Capture the cell that displays the provided text and extract its [X, Y] central coordinate. 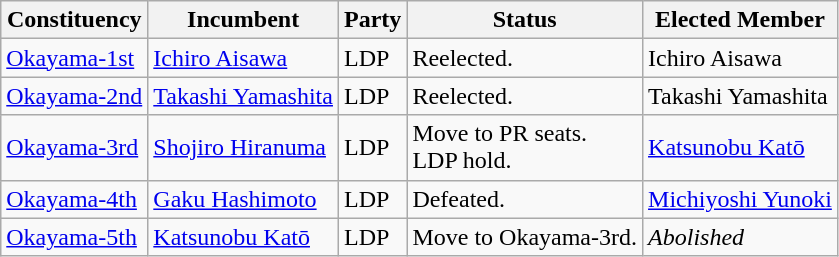
Move to PR seats.LDP hold. [525, 148]
Shojiro Hiranuma [244, 148]
Party [372, 20]
Status [525, 20]
Constituency [74, 20]
Move to Okayama-3rd. [525, 237]
Defeated. [525, 199]
Okayama-2nd [74, 96]
Okayama-3rd [74, 148]
Michiyoshi Yunoki [740, 199]
Okayama-5th [74, 237]
Elected Member [740, 20]
Okayama-1st [74, 58]
Abolished [740, 237]
Gaku Hashimoto [244, 199]
Incumbent [244, 20]
Okayama-4th [74, 199]
